Search for the cell housing the specified text and yield its [x, y] center coordinate. 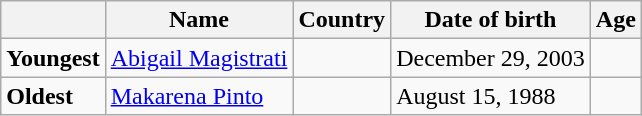
Makarena Pinto [199, 96]
August 15, 1988 [491, 96]
Oldest [53, 96]
Youngest [53, 58]
Name [199, 20]
December 29, 2003 [491, 58]
Abigail Magistrati [199, 58]
Age [616, 20]
Country [342, 20]
Date of birth [491, 20]
